Pinpoint the cell where the given text exists, returning its [X, Y] midpoint coordinate. 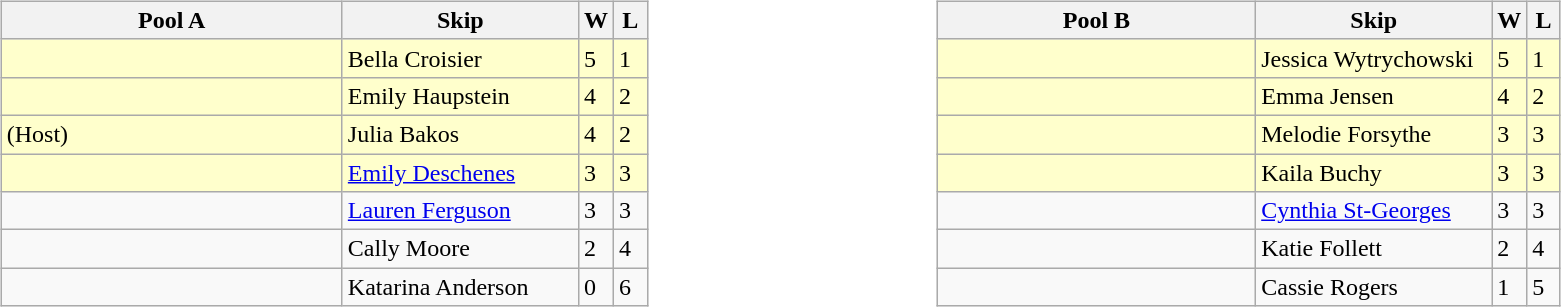
Jessica Wytrychowski [1374, 58]
Katie Follett [1374, 249]
Cynthia St-Georges [1374, 211]
Emily Deschenes [460, 173]
Bella Croisier [460, 58]
Katarina Anderson [460, 287]
Julia Bakos [460, 134]
Cassie Rogers [1374, 287]
Lauren Ferguson [460, 211]
Emily Haupstein [460, 96]
6 [630, 287]
Pool A [172, 20]
Melodie Forsythe [1374, 134]
Pool B [1096, 20]
Emma Jensen [1374, 96]
Cally Moore [460, 249]
0 [596, 287]
Kaila Buchy [1374, 173]
(Host) [172, 134]
